Find where the given text appears and provide that cell's center as [X, Y] coordinate. 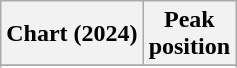
Peak position [189, 34]
Chart (2024) [72, 34]
